Return the (x, y) coordinate for the center point of the cell that contains the specified text.  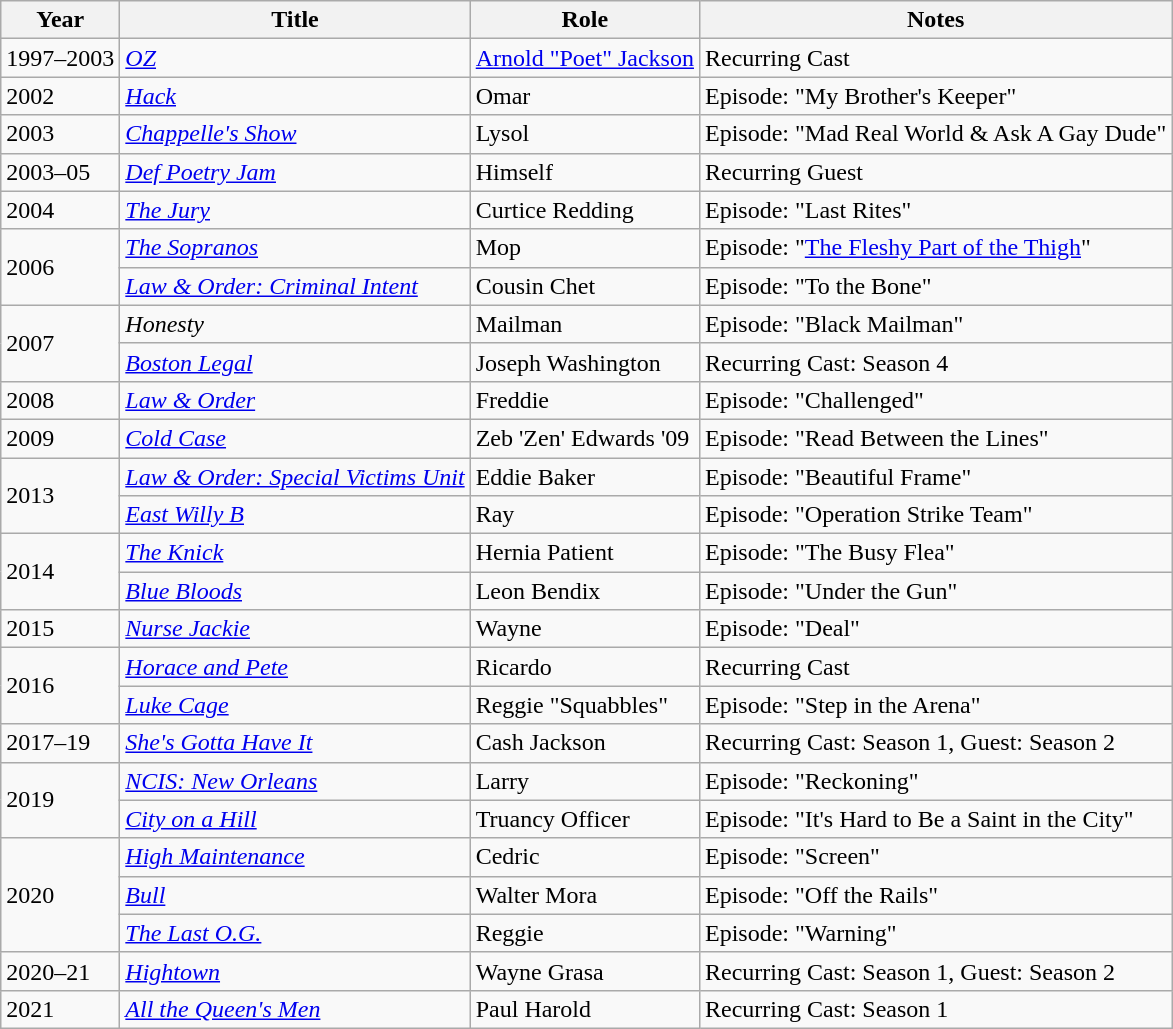
Notes (935, 20)
East Willy B (295, 515)
Zeb 'Zen' Edwards '09 (584, 438)
OZ (295, 58)
The Last O.G. (295, 933)
Mop (584, 248)
Episode: "Deal" (935, 629)
Bull (295, 895)
2020–21 (60, 971)
Himself (584, 172)
2007 (60, 343)
2021 (60, 1009)
Episode: "Under the Gun" (935, 591)
Episode: "Beautiful Frame" (935, 477)
Episode: "To the Bone" (935, 286)
Paul Harold (584, 1009)
Episode: "Read Between the Lines" (935, 438)
Cash Jackson (584, 743)
Cousin Chet (584, 286)
Episode: "Last Rites" (935, 210)
1997–2003 (60, 58)
2015 (60, 629)
2003 (60, 134)
Recurring Cast: Season 1 (935, 1009)
Episode: "The Busy Flea" (935, 553)
2009 (60, 438)
Year (60, 20)
Episode: "Black Mailman" (935, 324)
2003–05 (60, 172)
Reggie "Squabbles" (584, 705)
Mailman (584, 324)
Episode: "The Fleshy Part of the Thigh" (935, 248)
Recurring Guest (935, 172)
City on a Hill (295, 819)
Law & Order: Special Victims Unit (295, 477)
Episode: "Step in the Arena" (935, 705)
Ricardo (584, 667)
Episode: "Off the Rails" (935, 895)
2008 (60, 400)
Episode: "Reckoning" (935, 781)
Recurring Cast: Season 4 (935, 362)
2006 (60, 267)
Lysol (584, 134)
Eddie Baker (584, 477)
All the Queen's Men (295, 1009)
Chappelle's Show (295, 134)
The Knick (295, 553)
Episode: "Warning" (935, 933)
Walter Mora (584, 895)
Episode: "My Brother's Keeper" (935, 96)
She's Gotta Have It (295, 743)
Horace and Pete (295, 667)
Reggie (584, 933)
Arnold "Poet" Jackson (584, 58)
Episode: "Challenged" (935, 400)
2017–19 (60, 743)
Leon Bendix (584, 591)
Wayne Grasa (584, 971)
Title (295, 20)
Cedric (584, 857)
Episode: "Screen" (935, 857)
Ray (584, 515)
2016 (60, 686)
2019 (60, 800)
High Maintenance (295, 857)
Law & Order: Criminal Intent (295, 286)
Hack (295, 96)
Joseph Washington (584, 362)
Episode: "It's Hard to Be a Saint in the City" (935, 819)
The Jury (295, 210)
Luke Cage (295, 705)
Role (584, 20)
The Sopranos (295, 248)
Blue Bloods (295, 591)
Hernia Patient (584, 553)
Episode: "Mad Real World & Ask A Gay Dude" (935, 134)
2020 (60, 895)
Omar (584, 96)
Boston Legal (295, 362)
Curtice Redding (584, 210)
2002 (60, 96)
Wayne (584, 629)
Cold Case (295, 438)
NCIS: New Orleans (295, 781)
2014 (60, 572)
Truancy Officer (584, 819)
Honesty (295, 324)
Larry (584, 781)
2013 (60, 496)
Law & Order (295, 400)
Hightown (295, 971)
Episode: "Operation Strike Team" (935, 515)
Nurse Jackie (295, 629)
Def Poetry Jam (295, 172)
Freddie (584, 400)
2004 (60, 210)
